Extract the [x, y] coordinate from the center of the cell holding the provided text.  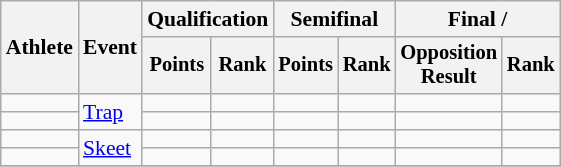
OppositionResult [448, 66]
Trap [110, 112]
Athlete [40, 48]
Event [110, 48]
Semifinal [334, 19]
Qualification [208, 19]
Final / [477, 19]
Skeet [110, 148]
